Provide the (x, y) coordinate of the cell's center where the given text is located.  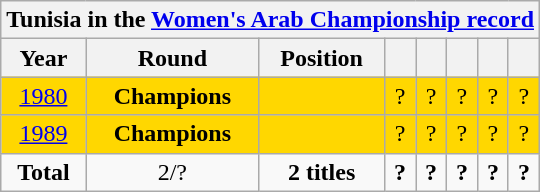
1989 (44, 134)
Tunisia in the Women's Arab Championship record (270, 20)
2 titles (322, 172)
1980 (44, 96)
Total (44, 172)
2/? (172, 172)
Year (44, 58)
Round (172, 58)
Position (322, 58)
